From the cell containing the given text, extract its center point as (x, y) coordinate. 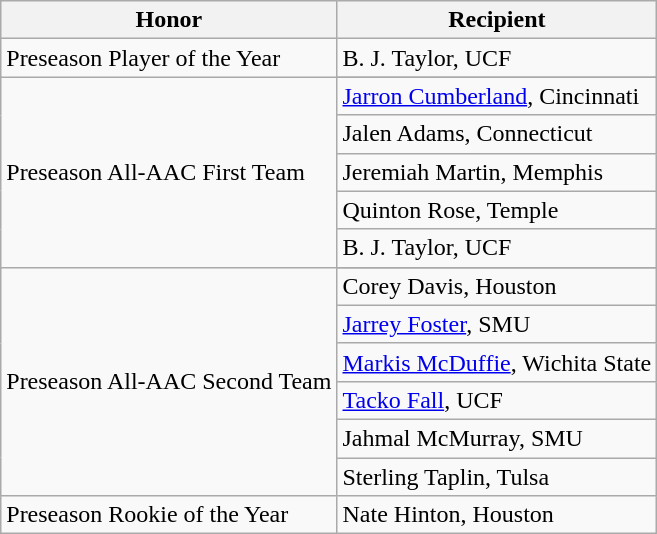
Jeremiah Martin, Memphis (497, 172)
Jarrey Foster, SMU (497, 324)
Sterling Taplin, Tulsa (497, 477)
Preseason All-AAC Second Team (169, 381)
Jalen Adams, Connecticut (497, 134)
Preseason All-AAC First Team (169, 172)
Preseason Player of the Year (169, 58)
Tacko Fall, UCF (497, 400)
Jahmal McMurray, SMU (497, 438)
Recipient (497, 20)
Corey Davis, Houston (497, 286)
Jarron Cumberland, Cincinnati (497, 96)
Quinton Rose, Temple (497, 210)
Nate Hinton, Houston (497, 515)
Honor (169, 20)
Preseason Rookie of the Year (169, 515)
Markis McDuffie, Wichita State (497, 362)
